Search for the cell housing the specified text and yield its [X, Y] center coordinate. 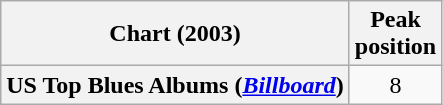
Chart (2003) [176, 34]
Peakposition [395, 34]
8 [395, 85]
US Top Blues Albums (Billboard) [176, 85]
